Return the (x, y) coordinate for the center point of the cell that contains the specified text.  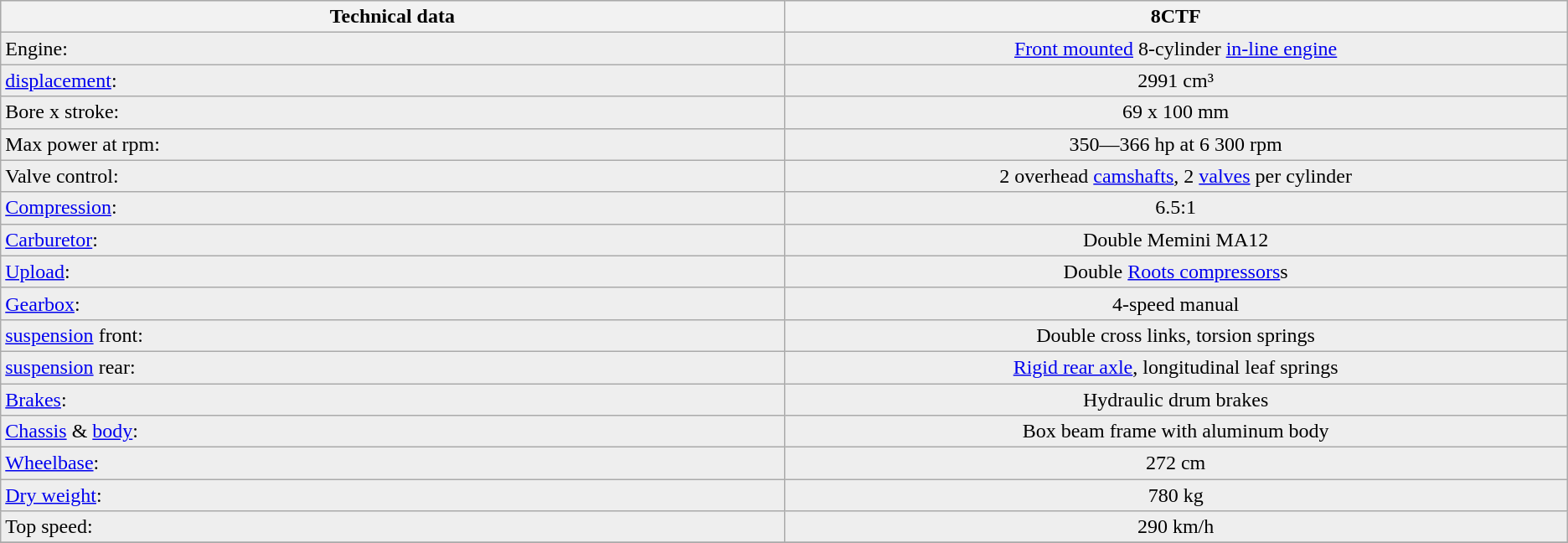
Dry weight: (392, 495)
Carburetor: (392, 240)
4-speed manual (1176, 303)
Bore x stroke: (392, 112)
8CTF (1176, 17)
350—366 hp at 6 300 rpm (1176, 144)
suspension rear: (392, 367)
Wheelbase: (392, 463)
Double Memini MA12 (1176, 240)
Brakes: (392, 400)
Double Roots compressorss (1176, 271)
6.5:1 (1176, 208)
Upload: (392, 271)
Box beam frame with aluminum body (1176, 432)
displacement: (392, 80)
69 x 100 mm (1176, 112)
Top speed: (392, 527)
Engine: (392, 49)
2991 cm³ (1176, 80)
Technical data (392, 17)
780 kg (1176, 495)
Rigid rear axle, longitudinal leaf springs (1176, 367)
Hydraulic drum brakes (1176, 400)
2 overhead camshafts, 2 valves per cylinder (1176, 176)
suspension front: (392, 335)
Front mounted 8-cylinder in-line engine (1176, 49)
Gearbox: (392, 303)
272 cm (1176, 463)
Max power at rpm: (392, 144)
Chassis & body: (392, 432)
290 km/h (1176, 527)
Compression: (392, 208)
Valve control: (392, 176)
Double cross links, torsion springs (1176, 335)
